Determine the (X, Y) coordinate at the center of the cell enclosing the given text.  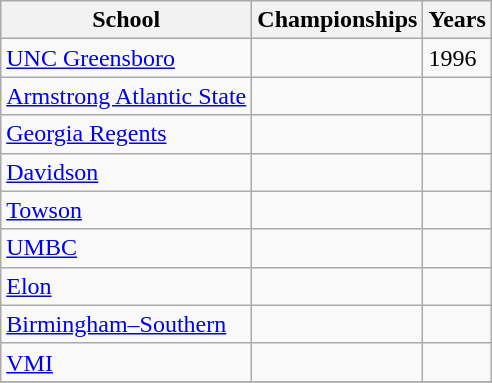
UMBC (126, 248)
Davidson (126, 172)
Armstrong Atlantic State (126, 96)
Birmingham–Southern (126, 324)
Elon (126, 286)
1996 (457, 58)
Georgia Regents (126, 134)
VMI (126, 362)
Years (457, 20)
Towson (126, 210)
Championships (338, 20)
UNC Greensboro (126, 58)
School (126, 20)
